Provide the [X, Y] coordinate of the cell's center where the given text is located.  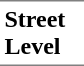
Street Level [42, 33]
